For the text-containing cell, return its midpoint in [X, Y] coordinate format. 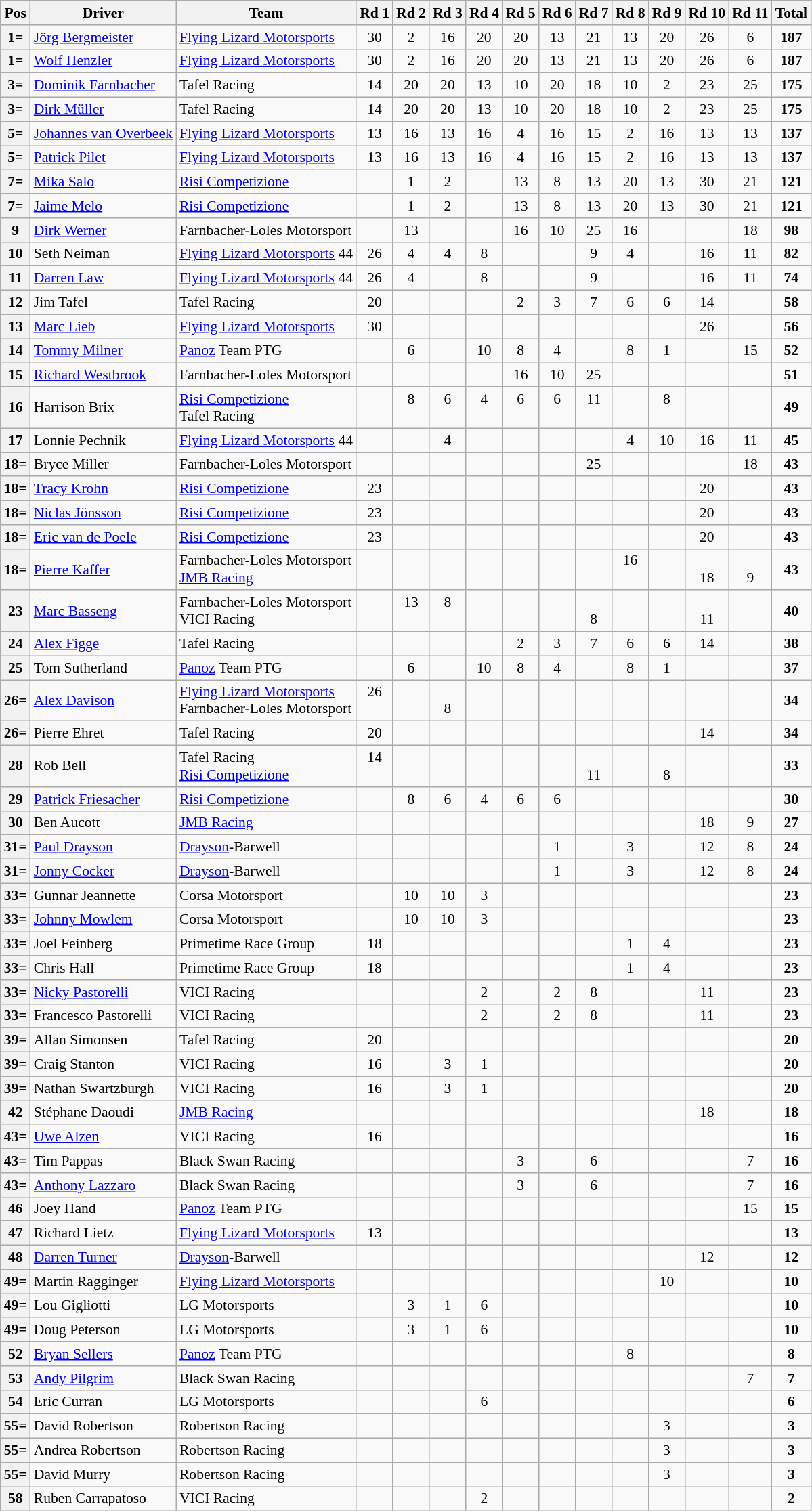
Rd 9 [667, 13]
Wolf Henzler [103, 61]
Jonny Cocker [103, 872]
Martin Ragginger [103, 1281]
Gunnar Jeannette [103, 895]
Paul Drayson [103, 847]
Ben Aucott [103, 823]
Alex Davison [103, 700]
Risi Competizione Tafel Racing [266, 408]
17 [16, 440]
Dominik Farnbacher [103, 85]
48 [16, 1258]
Mika Salo [103, 182]
37 [791, 668]
Rd 7 [594, 13]
Tracy Krohn [103, 489]
Eric Curran [103, 1402]
Richard Lietz [103, 1233]
Pierre Kaffer [103, 569]
Rd 8 [631, 13]
Alex Figge [103, 644]
Pos [16, 13]
Driver [103, 13]
47 [16, 1233]
42 [16, 1113]
Marc Basseng [103, 611]
Johnny Mowlem [103, 920]
Marc Lieb [103, 326]
Rd 1 [375, 13]
38 [791, 644]
Allan Simonsen [103, 1040]
33 [791, 767]
Francesco Pastorelli [103, 1016]
46 [16, 1209]
Bryce Miller [103, 465]
Tom Sutherland [103, 668]
Rd 5 [521, 13]
82 [791, 254]
Darren Law [103, 278]
Tafel Racing Risi Competizione [266, 767]
74 [791, 278]
Flying Lizard Motorsports Farnbacher-Loles Motorsport [266, 700]
Farnbacher-Loles Motorsport JMB Racing [266, 569]
Jörg Bergmeister [103, 37]
Rd 4 [484, 13]
Total [791, 13]
Lou Gigliotti [103, 1306]
David Robertson [103, 1426]
Lonnie Pechnik [103, 440]
40 [791, 611]
Dirk Müller [103, 110]
53 [16, 1378]
Craig Stanton [103, 1065]
Ruben Carrapatoso [103, 1499]
Rd 11 [750, 13]
Rd 10 [707, 13]
Darren Turner [103, 1258]
Seth Neiman [103, 254]
98 [791, 230]
27 [791, 823]
Niclas Jönsson [103, 513]
Patrick Pilet [103, 158]
Team [266, 13]
Jim Tafel [103, 303]
29 [16, 799]
Jaime Melo [103, 206]
Rob Bell [103, 767]
Dirk Werner [103, 230]
Patrick Friesacher [103, 799]
Johannes van Overbeek [103, 133]
Tim Pappas [103, 1161]
David Murry [103, 1474]
Harrison Brix [103, 408]
Pierre Ehret [103, 733]
Richard Westbrook [103, 375]
49 [791, 408]
Chris Hall [103, 968]
Tommy Milner [103, 351]
Bryan Sellers [103, 1354]
Rd 3 [448, 13]
Rd 6 [557, 13]
Joel Feinberg [103, 944]
Anthony Lazzaro [103, 1185]
Rd 2 [411, 13]
Nicky Pastorelli [103, 992]
Andrea Robertson [103, 1451]
Uwe Alzen [103, 1137]
28 [16, 767]
51 [791, 375]
Nathan Swartzburgh [103, 1088]
Eric van de Poele [103, 537]
56 [791, 326]
45 [791, 440]
Doug Peterson [103, 1330]
Farnbacher-Loles Motorsport VICI Racing [266, 611]
Stéphane Daoudi [103, 1113]
Andy Pilgrim [103, 1378]
54 [16, 1402]
Joey Hand [103, 1209]
